Scan for the cell matching the given text and deliver its (X, Y) coordinate at center. 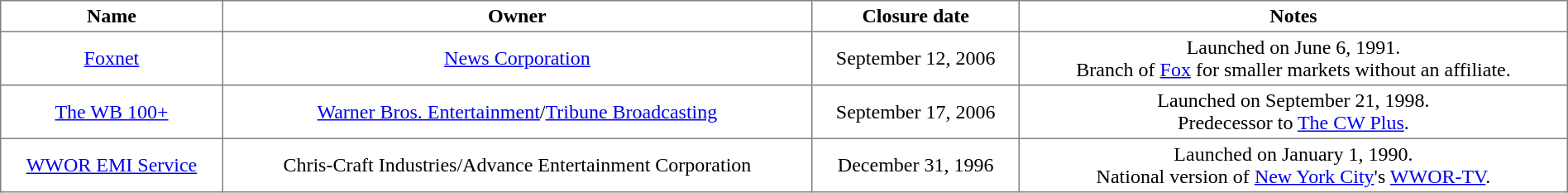
Foxnet (112, 58)
Notes (1293, 17)
Owner (517, 17)
Name (112, 17)
Launched on June 6, 1991.Branch of Fox for smaller markets without an affiliate. (1293, 58)
WWOR EMI Service (112, 165)
Launched on January 1, 1990.National version of New York City's WWOR-TV. (1293, 165)
News Corporation (517, 58)
September 17, 2006 (916, 112)
September 12, 2006 (916, 58)
Launched on September 21, 1998.Predecessor to The CW Plus. (1293, 112)
Chris-Craft Industries/Advance Entertainment Corporation (517, 165)
December 31, 1996 (916, 165)
Closure date (916, 17)
The WB 100+ (112, 112)
Warner Bros. Entertainment/Tribune Broadcasting (517, 112)
